Output the [X, Y] coordinate of the center of the cell containing the given text.  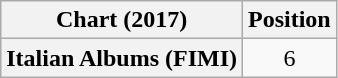
Chart (2017) [122, 20]
6 [290, 58]
Italian Albums (FIMI) [122, 58]
Position [290, 20]
